Search for the cell housing the specified text and yield its (x, y) center coordinate. 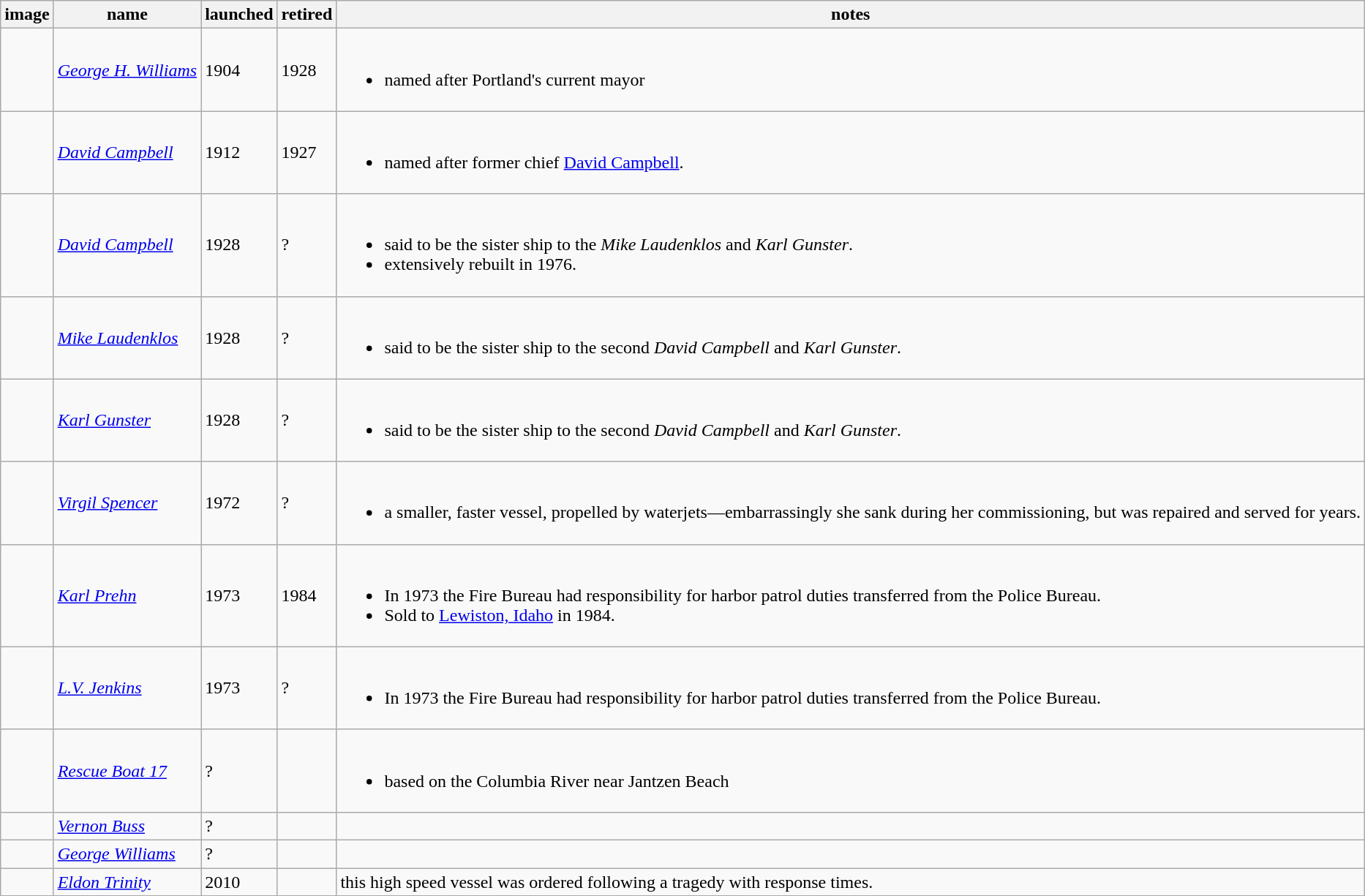
Karl Prehn (127, 595)
a smaller, faster vessel, propelled by waterjets—embarrassingly she sank during her commissioning, but was repaired and served for years. (851, 503)
George H. Williams (127, 70)
said to be the sister ship to the Mike Laudenklos and Karl Gunster.extensively rebuilt in 1976. (851, 245)
notes (851, 15)
1904 (239, 70)
L.V. Jenkins (127, 688)
Eldon Trinity (127, 881)
this high speed vessel was ordered following a tragedy with response times. (851, 881)
launched (239, 15)
George Williams (127, 854)
1927 (307, 152)
named after former chief David Campbell. (851, 152)
In 1973 the Fire Bureau had responsibility for harbor patrol duties transferred from the Police Bureau.Sold to Lewiston, Idaho in 1984. (851, 595)
1912 (239, 152)
1972 (239, 503)
Vernon Buss (127, 826)
In 1973 the Fire Bureau had responsibility for harbor patrol duties transferred from the Police Bureau. (851, 688)
retired (307, 15)
Karl Gunster (127, 420)
image (27, 15)
Virgil Spencer (127, 503)
Rescue Boat 17 (127, 771)
name (127, 15)
named after Portland's current mayor (851, 70)
1984 (307, 595)
Mike Laudenklos (127, 338)
2010 (239, 881)
based on the Columbia River near Jantzen Beach (851, 771)
